Detect which cell encompasses the target text, then output its (X, Y) center coordinate. 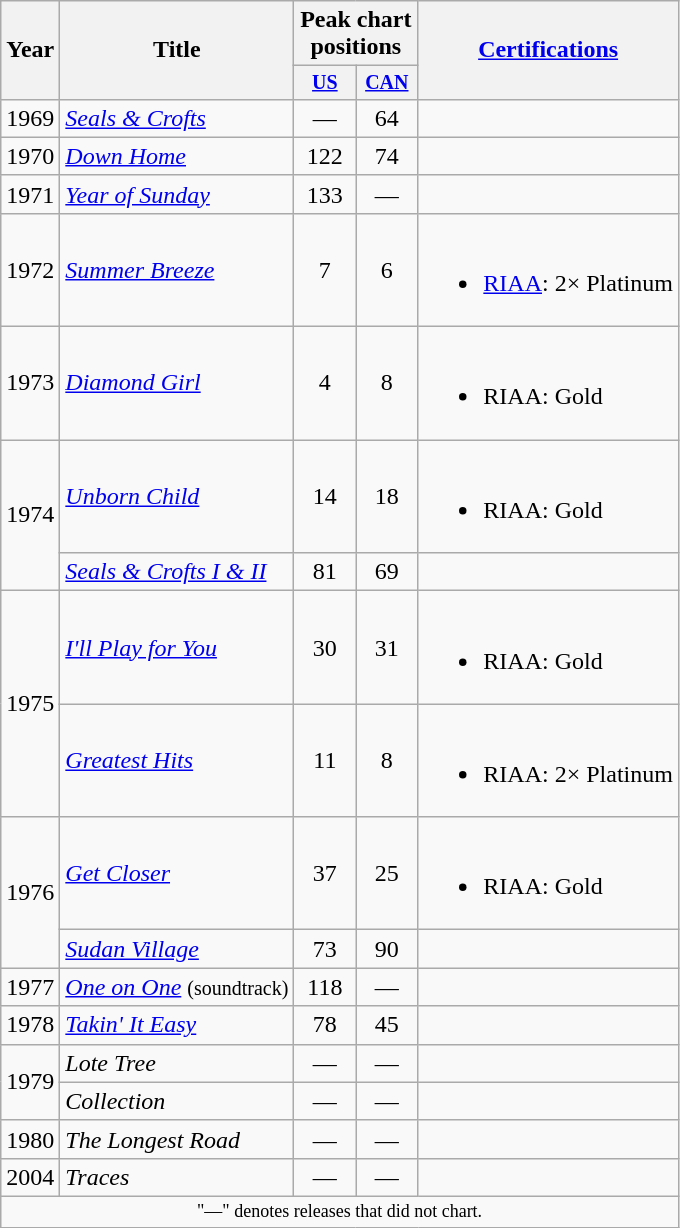
Summer Breeze (177, 270)
133 (325, 194)
1979 (30, 1082)
1980 (30, 1139)
31 (387, 648)
Diamond Girl (177, 384)
90 (387, 949)
4 (325, 384)
Year of Sunday (177, 194)
1977 (30, 987)
Seals & Crofts (177, 118)
One on One (soundtrack) (177, 987)
The Longest Road (177, 1139)
1974 (30, 516)
78 (325, 1025)
1978 (30, 1025)
122 (325, 156)
1973 (30, 384)
Greatest Hits (177, 760)
Sudan Village (177, 949)
30 (325, 648)
Certifications (548, 50)
1971 (30, 194)
18 (387, 496)
6 (387, 270)
1975 (30, 704)
14 (325, 496)
Traces (177, 1177)
118 (325, 987)
69 (387, 572)
I'll Play for You (177, 648)
45 (387, 1025)
Unborn Child (177, 496)
81 (325, 572)
Get Closer (177, 874)
Seals & Crofts I & II (177, 572)
74 (387, 156)
Title (177, 50)
37 (325, 874)
Collection (177, 1101)
11 (325, 760)
Takin' It Easy (177, 1025)
1970 (30, 156)
1976 (30, 892)
64 (387, 118)
Peak chart positions (356, 34)
1972 (30, 270)
2004 (30, 1177)
7 (325, 270)
US (325, 82)
Lote Tree (177, 1063)
CAN (387, 82)
Down Home (177, 156)
25 (387, 874)
73 (325, 949)
1969 (30, 118)
Year (30, 50)
"—" denotes releases that did not chart. (340, 1212)
